Provide the (X, Y) coordinate of the cell's center where the given text is located.  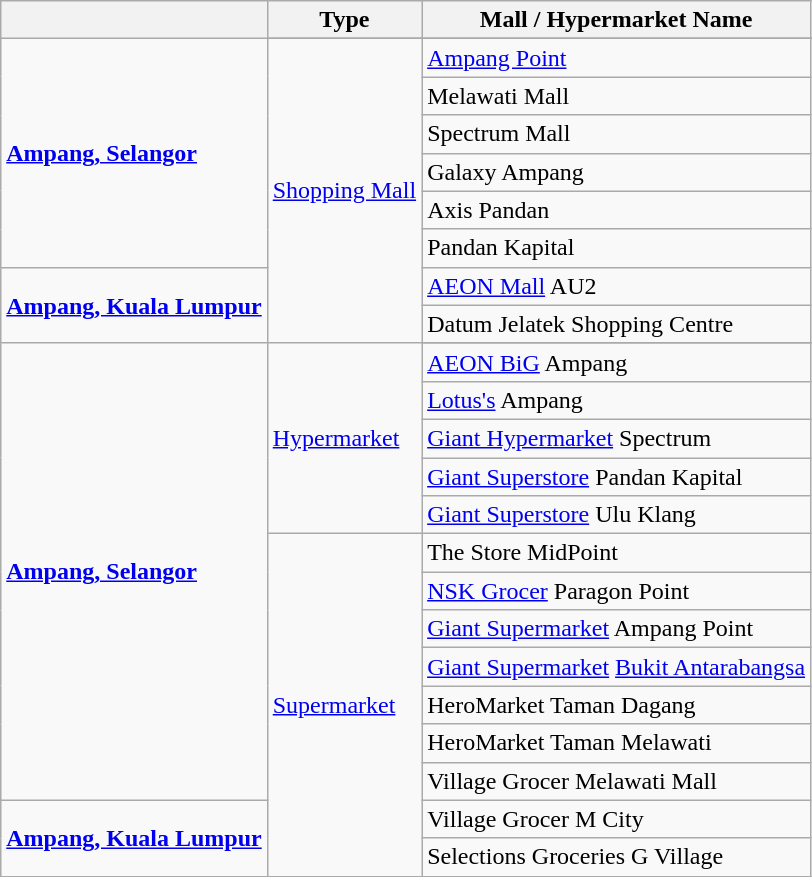
Giant Supermarket Bukit Antarabangsa (616, 667)
Supermarket (344, 706)
Mall / Hypermarket Name (616, 20)
Selections Groceries G Village (616, 857)
AEON Mall AU2 (616, 286)
Village Grocer M City (616, 819)
HeroMarket Taman Dagang (616, 705)
Giant Superstore Pandan Kapital (616, 477)
Galaxy Ampang (616, 172)
Giant Supermarket Ampang Point (616, 629)
Type (344, 20)
Datum Jelatek Shopping Centre (616, 324)
The Store MidPoint (616, 553)
Ampang Point (616, 58)
Pandan Kapital (616, 248)
Shopping Mall (344, 191)
Spectrum Mall (616, 134)
Giant Hypermarket Spectrum (616, 438)
NSK Grocer Paragon Point (616, 591)
Giant Superstore Ulu Klang (616, 515)
Melawati Mall (616, 96)
Axis Pandan (616, 210)
Hypermarket (344, 438)
HeroMarket Taman Melawati (616, 743)
AEON BiG Ampang (616, 362)
Lotus's Ampang (616, 400)
Village Grocer Melawati Mall (616, 781)
